Find where the given text appears and provide that cell's center as [x, y] coordinate. 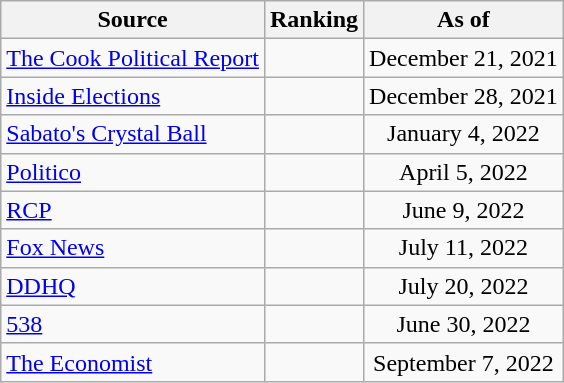
June 9, 2022 [464, 210]
July 11, 2022 [464, 248]
RCP [133, 210]
December 21, 2021 [464, 58]
DDHQ [133, 286]
Ranking [314, 20]
July 20, 2022 [464, 286]
Sabato's Crystal Ball [133, 134]
January 4, 2022 [464, 134]
Fox News [133, 248]
April 5, 2022 [464, 172]
September 7, 2022 [464, 362]
The Economist [133, 362]
Source [133, 20]
538 [133, 324]
Politico [133, 172]
December 28, 2021 [464, 96]
June 30, 2022 [464, 324]
Inside Elections [133, 96]
The Cook Political Report [133, 58]
As of [464, 20]
